Return [X, Y] of the center of cell containing provided text 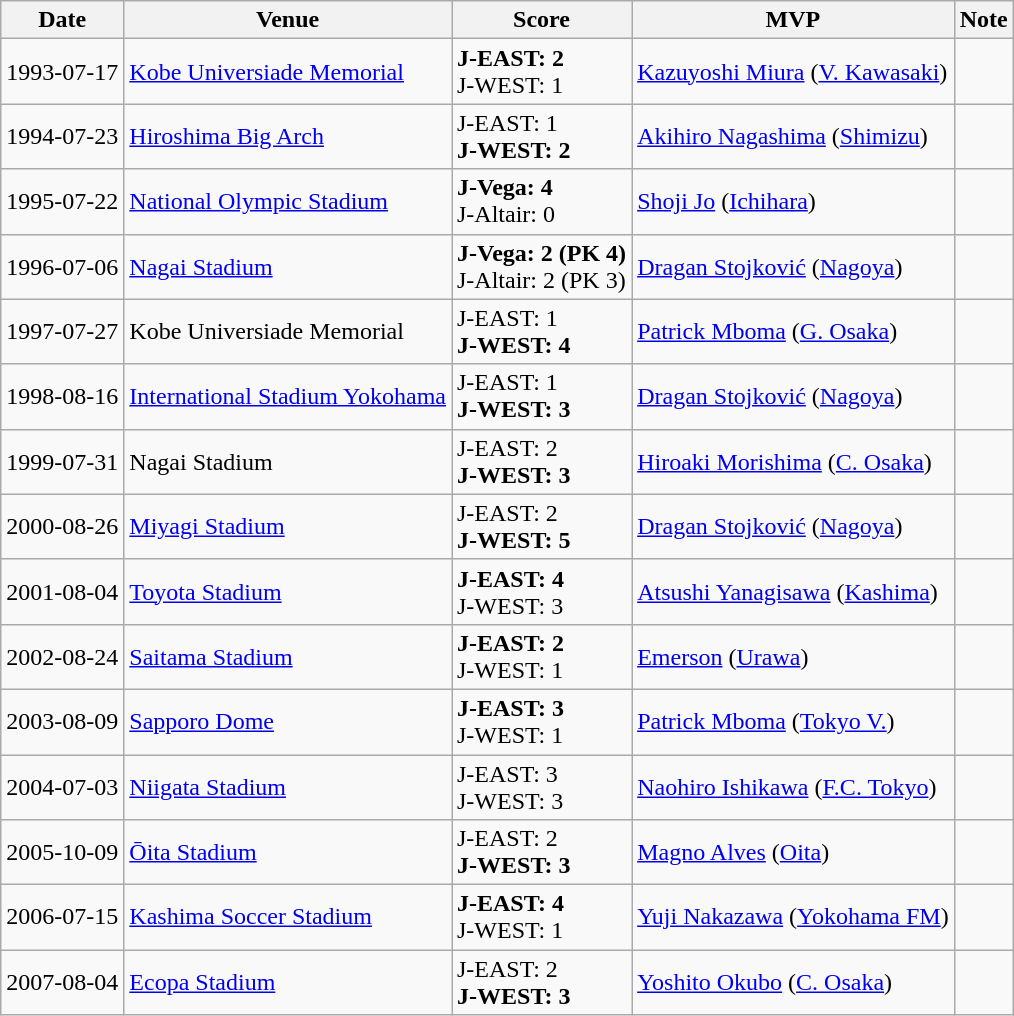
1994-07-23 [62, 136]
2002-08-24 [62, 656]
J-EAST: 2J-WEST: 5 [542, 526]
Magno Alves (Oita) [794, 852]
Atsushi Yanagisawa (Kashima) [794, 592]
2000-08-26 [62, 526]
J-Vega: 2 (PK 4)J-Altair: 2 (PK 3) [542, 266]
International Stadium Yokohama [288, 396]
Saitama Stadium [288, 656]
Ōita Stadium [288, 852]
Yoshito Okubo (C. Osaka) [794, 982]
Score [542, 20]
2004-07-03 [62, 786]
Kazuyoshi Miura (V. Kawasaki) [794, 72]
Date [62, 20]
Emerson (Urawa) [794, 656]
J-Vega: 4J-Altair: 0 [542, 202]
Venue [288, 20]
2005-10-09 [62, 852]
Patrick Mboma (Tokyo V.) [794, 722]
J-EAST: 4J-WEST: 1 [542, 918]
Patrick Mboma (G. Osaka) [794, 332]
J-EAST: 1J-WEST: 4 [542, 332]
Hiroaki Morishima (C. Osaka) [794, 462]
Ecopa Stadium [288, 982]
Toyota Stadium [288, 592]
Hiroshima Big Arch [288, 136]
2001-08-04 [62, 592]
Sapporo Dome [288, 722]
2003-08-09 [62, 722]
1998-08-16 [62, 396]
Akihiro Nagashima (Shimizu) [794, 136]
1996-07-06 [62, 266]
Niigata Stadium [288, 786]
1997-07-27 [62, 332]
J-EAST: 3J-WEST: 1 [542, 722]
2006-07-15 [62, 918]
National Olympic Stadium [288, 202]
Miyagi Stadium [288, 526]
1999-07-31 [62, 462]
J-EAST: 1J-WEST: 2 [542, 136]
1995-07-22 [62, 202]
Kashima Soccer Stadium [288, 918]
Naohiro Ishikawa (F.C. Tokyo) [794, 786]
MVP [794, 20]
1993-07-17 [62, 72]
2007-08-04 [62, 982]
Note [984, 20]
J-EAST: 1J-WEST: 3 [542, 396]
Shoji Jo (Ichihara) [794, 202]
J-EAST: 2 J-WEST: 3 [542, 852]
J-EAST: 3J-WEST: 3 [542, 786]
Yuji Nakazawa (Yokohama FM) [794, 918]
J-EAST: 4J-WEST: 3 [542, 592]
